Pinpoint the cell where the given text exists, returning its [x, y] midpoint coordinate. 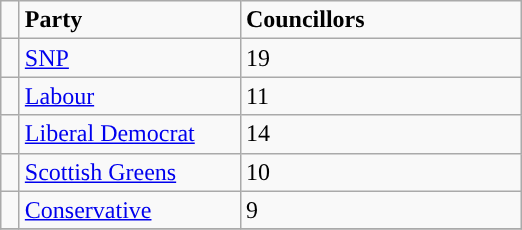
SNP [130, 58]
10 [380, 172]
Liberal Democrat [130, 134]
Party [130, 20]
Scottish Greens [130, 172]
Conservative [130, 210]
Councillors [380, 20]
19 [380, 58]
9 [380, 210]
11 [380, 96]
Labour [130, 96]
14 [380, 134]
